Capture the cell that displays the provided text and extract its (x, y) central coordinate. 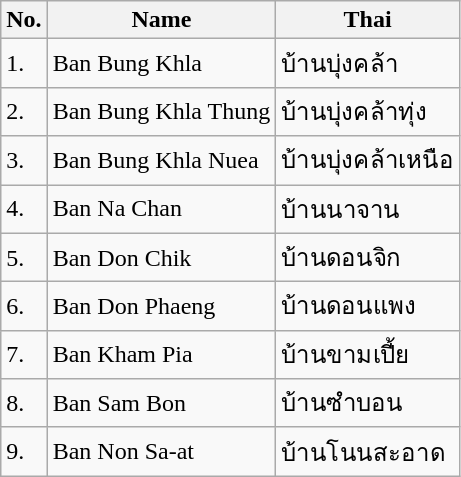
บ้านโนนสะอาด (368, 452)
Ban Non Sa-at (162, 452)
No. (24, 20)
Ban Bung Khla (162, 64)
บ้านซำบอน (368, 404)
บ้านขามเปี้ย (368, 354)
5. (24, 258)
3. (24, 160)
4. (24, 208)
6. (24, 306)
บ้านบุ่งคล้า (368, 64)
Ban Na Chan (162, 208)
Thai (368, 20)
7. (24, 354)
1. (24, 64)
Ban Sam Bon (162, 404)
บ้านบุ่งคล้าเหนือ (368, 160)
Name (162, 20)
2. (24, 112)
บ้านดอนจิก (368, 258)
Ban Bung Khla Nuea (162, 160)
Ban Bung Khla Thung (162, 112)
Ban Don Chik (162, 258)
บ้านบุ่งคล้าทุ่ง (368, 112)
บ้านดอนแพง (368, 306)
8. (24, 404)
Ban Don Phaeng (162, 306)
9. (24, 452)
บ้านนาจาน (368, 208)
Ban Kham Pia (162, 354)
